From the cell containing the given text, extract its center point as (x, y) coordinate. 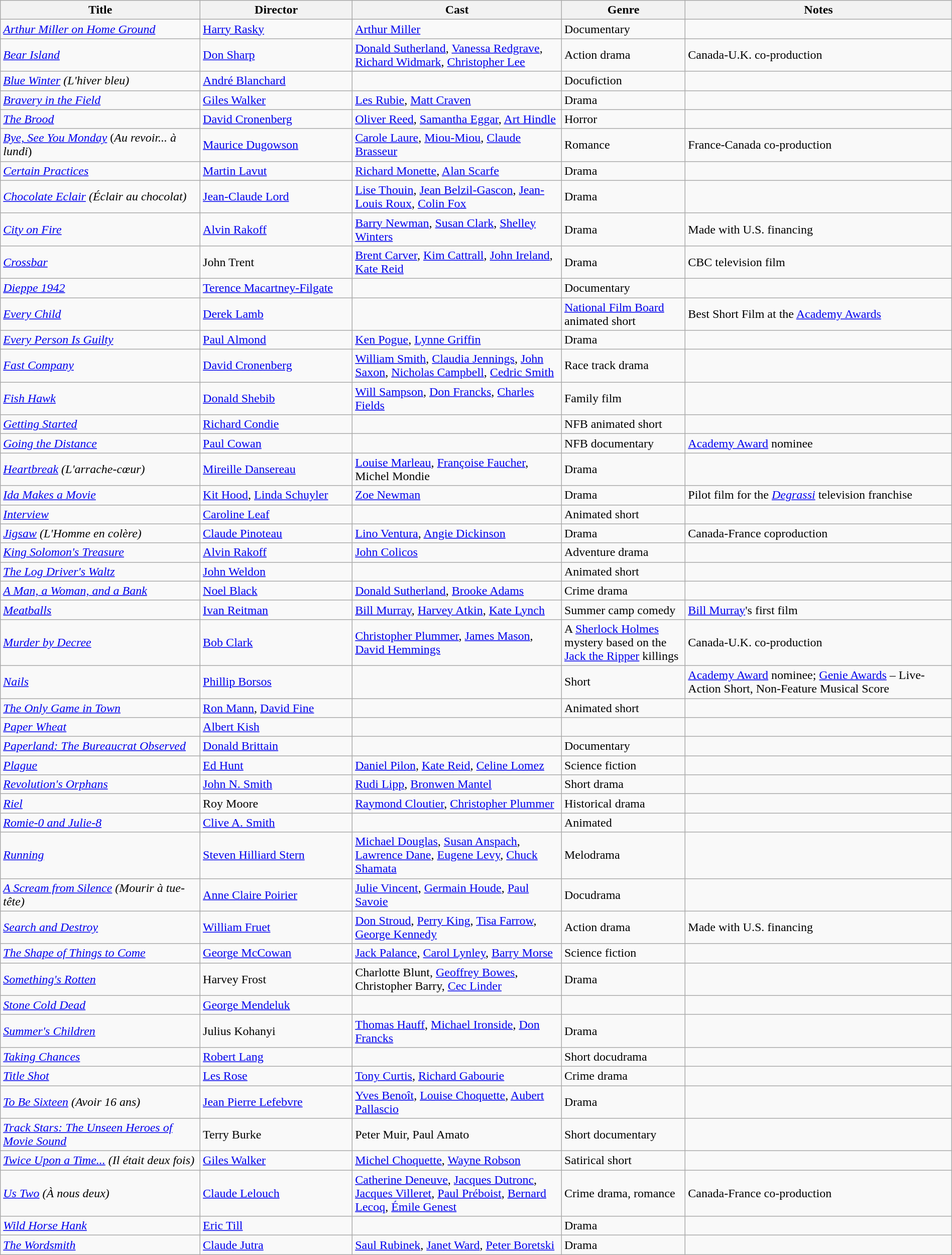
Chocolate Eclair (Éclair au chocolat) (100, 197)
Cast (457, 10)
Ida Makes a Movie (100, 495)
Canada-France co-production (818, 1193)
A Sherlock Holmes mystery based on the Jack the Ripper killings (623, 642)
Claude Lelouch (276, 1193)
Rudi Lipp, Bronwen Mantel (457, 784)
Oliver Reed, Samantha Eggar, Art Hindle (457, 119)
Steven Hilliard Stern (276, 855)
Blue Winter (L'hiver bleu) (100, 81)
Robert Lang (276, 1057)
Donald Sutherland, Vanessa Redgrave, Richard Widmark, Christopher Lee (457, 55)
Anne Claire Poirier (276, 895)
France-Canada co-production (818, 145)
NFB documentary (623, 443)
Genre (623, 10)
Docudrama (623, 895)
Carole Laure, Miou-Miou, Claude Brasseur (457, 145)
Meatballs (100, 610)
Docufiction (623, 81)
Derek Lamb (276, 313)
A Scream from Silence (Mourir à tue-tête) (100, 895)
Jigsaw (L'Homme en colère) (100, 533)
Jean Pierre Lefebvre (276, 1102)
Raymond Cloutier, Christopher Plummer (457, 804)
John Trent (276, 262)
Bill Murray's first film (818, 610)
Don Sharp (276, 55)
Historical drama (623, 804)
Bob Clark (276, 642)
Bye, See You Monday (Au revoir... à lundi) (100, 145)
Kit Hood, Linda Schuyler (276, 495)
Peter Muir, Paul Amato (457, 1135)
Race track drama (623, 366)
NFB animated short (623, 424)
Barry Newman, Susan Clark, Shelley Winters (457, 229)
Plague (100, 765)
John N. Smith (276, 784)
William Fruet (276, 927)
Bill Murray, Harvey Atkin, Kate Lynch (457, 610)
Les Rose (276, 1076)
Us Two (À nous deux) (100, 1193)
The Log Driver's Waltz (100, 572)
To Be Sixteen (Avoir 16 ans) (100, 1102)
Notes (818, 10)
Short documentary (623, 1135)
Tony Curtis, Richard Gabourie (457, 1076)
Ron Mann, David Fine (276, 708)
Heartbreak (L'arrache-cœur) (100, 469)
Les Rubie, Matt Craven (457, 100)
Going the Distance (100, 443)
Horror (623, 119)
Maurice Dugowson (276, 145)
Director (276, 10)
Academy Award nominee (818, 443)
National Film Board animated short (623, 313)
Brent Carver, Kim Cattrall, John Ireland, Kate Reid (457, 262)
Running (100, 855)
Saul Rubinek, Janet Ward, Peter Boretski (457, 1245)
Academy Award nominee; Genie Awards – Live-Action Short, Non-Feature Musical Score (818, 682)
Ed Hunt (276, 765)
John Weldon (276, 572)
Louise Marleau, Françoise Faucher, Michel Mondie (457, 469)
The Brood (100, 119)
Thomas Hauff, Michael Ironside, Don Francks (457, 1031)
Bravery in the Field (100, 100)
Albert Kish (276, 727)
Nails (100, 682)
Clive A. Smith (276, 823)
Animated (623, 823)
Melodrama (623, 855)
Daniel Pilon, Kate Reid, Celine Lomez (457, 765)
Interview (100, 514)
Paul Cowan (276, 443)
Don Stroud, Perry King, Tisa Farrow, George Kennedy (457, 927)
Summer's Children (100, 1031)
Yves Benoît, Louise Choquette, Aubert Pallascio (457, 1102)
Richard Condie (276, 424)
Short docudrama (623, 1057)
Caroline Leaf (276, 514)
Arthur Miller (457, 29)
Claude Jutra (276, 1245)
Every Person Is Guilty (100, 340)
Title (100, 10)
Crime drama, romance (623, 1193)
Terry Burke (276, 1135)
Canada-France coproduction (818, 533)
Murder by Decree (100, 642)
André Blanchard (276, 81)
Romance (623, 145)
Harvey Frost (276, 979)
Julie Vincent, Germain Houde, Paul Savoie (457, 895)
Short drama (623, 784)
Noel Black (276, 591)
Bear Island (100, 55)
Catherine Deneuve, Jacques Dutronc, Jacques Villeret, Paul Préboist, Bernard Lecoq, Émile Genest (457, 1193)
King Solomon's Treasure (100, 552)
The Only Game in Town (100, 708)
Title Shot (100, 1076)
The Shape of Things to Come (100, 953)
Revolution's Orphans (100, 784)
Roy Moore (276, 804)
Harry Rasky (276, 29)
Mireille Dansereau (276, 469)
Stone Cold Dead (100, 1005)
Arthur Miller on Home Ground (100, 29)
Donald Brittain (276, 746)
Will Sampson, Don Francks, Charles Fields (457, 399)
Julius Kohanyi (276, 1031)
Terence Macartney-Filgate (276, 288)
Search and Destroy (100, 927)
Lise Thouin, Jean Belzil-Gascon, Jean-Louis Roux, Colin Fox (457, 197)
Every Child (100, 313)
Jean-Claude Lord (276, 197)
Track Stars: The Unseen Heroes of Movie Sound (100, 1135)
Donald Sutherland, Brooke Adams (457, 591)
Eric Till (276, 1226)
Donald Shebib (276, 399)
Satirical short (623, 1161)
Certain Practices (100, 171)
Taking Chances (100, 1057)
Christopher Plummer, James Mason, David Hemmings (457, 642)
CBC television film (818, 262)
Short (623, 682)
Lino Ventura, Angie Dickinson (457, 533)
Twice Upon a Time... (Il était deux fois) (100, 1161)
Paperland: The Bureaucrat Observed (100, 746)
Getting Started (100, 424)
Fish Hawk (100, 399)
A Man, a Woman, and a Bank (100, 591)
George McCowan (276, 953)
Best Short Film at the Academy Awards (818, 313)
Charlotte Blunt, Geoffrey Bowes, Christopher Barry, Cec Linder (457, 979)
Ken Pogue, Lynne Griffin (457, 340)
Riel (100, 804)
Jack Palance, Carol Lynley, Barry Morse (457, 953)
Ivan Reitman (276, 610)
George Mendeluk (276, 1005)
Martin Lavut (276, 171)
Phillip Borsos (276, 682)
The Wordsmith (100, 1245)
Paper Wheat (100, 727)
William Smith, Claudia Jennings, John Saxon, Nicholas Campbell, Cedric Smith (457, 366)
Richard Monette, Alan Scarfe (457, 171)
Crossbar (100, 262)
City on Fire (100, 229)
Zoe Newman (457, 495)
Fast Company (100, 366)
Something's Rotten (100, 979)
Romie-0 and Julie-8 (100, 823)
Pilot film for the Degrassi television franchise (818, 495)
Adventure drama (623, 552)
Paul Almond (276, 340)
Family film (623, 399)
John Colicos (457, 552)
Wild Horse Hank (100, 1226)
Summer camp comedy (623, 610)
Michael Douglas, Susan Anspach, Lawrence Dane, Eugene Levy, Chuck Shamata (457, 855)
Claude Pinoteau (276, 533)
Dieppe 1942 (100, 288)
Michel Choquette, Wayne Robson (457, 1161)
